Extract the [x, y] coordinate from the center of the cell holding the provided text.  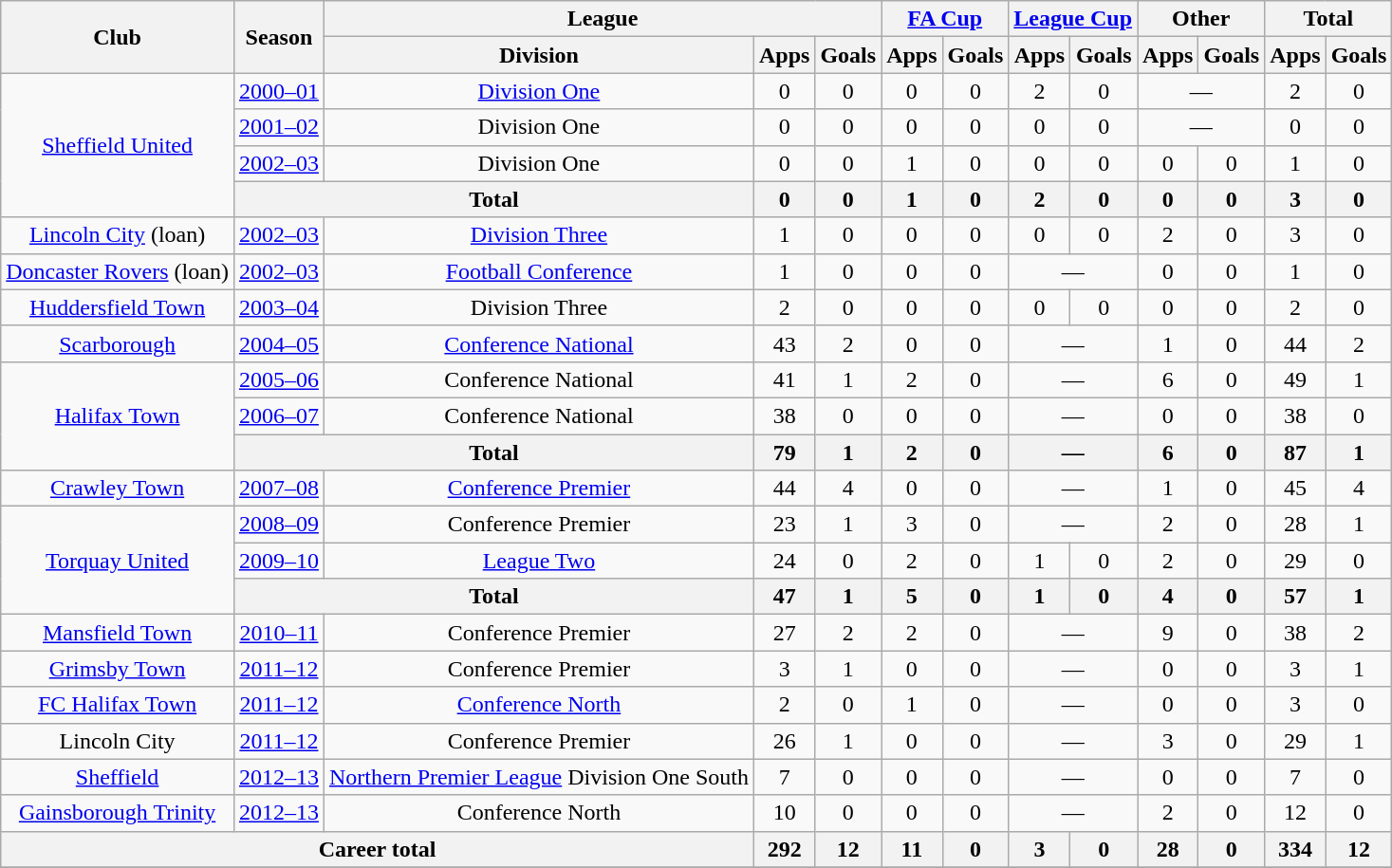
FA Cup [945, 19]
41 [784, 379]
2008–09 [279, 525]
79 [784, 452]
Crawley Town [118, 489]
334 [1295, 849]
Other [1201, 19]
23 [784, 525]
Halifax Town [118, 416]
2003–04 [279, 307]
2010–11 [279, 633]
Lincoln City (loan) [118, 235]
League Cup [1073, 19]
47 [784, 597]
2000–01 [279, 91]
24 [784, 561]
2001–02 [279, 127]
9 [1168, 633]
2004–05 [279, 343]
Scarborough [118, 343]
11 [912, 849]
10 [784, 813]
45 [1295, 489]
FC Halifax Town [118, 705]
5 [912, 597]
Football Conference [539, 271]
Doncaster Rovers (loan) [118, 271]
League Two [539, 561]
2005–06 [279, 379]
Career total [378, 849]
League [602, 19]
27 [784, 633]
26 [784, 741]
Season [279, 37]
Sheffield United [118, 145]
Lincoln City [118, 741]
49 [1295, 379]
Sheffield [118, 777]
Northern Premier League Division One South [539, 777]
2009–10 [279, 561]
Club [118, 37]
Grimsby Town [118, 669]
Torquay United [118, 561]
292 [784, 849]
2007–08 [279, 489]
Gainsborough Trinity [118, 813]
2006–07 [279, 416]
87 [1295, 452]
Huddersfield Town [118, 307]
57 [1295, 597]
Division [539, 55]
Mansfield Town [118, 633]
43 [784, 343]
